Identify which cell holds the provided text, then report its [X, Y] central coordinate. 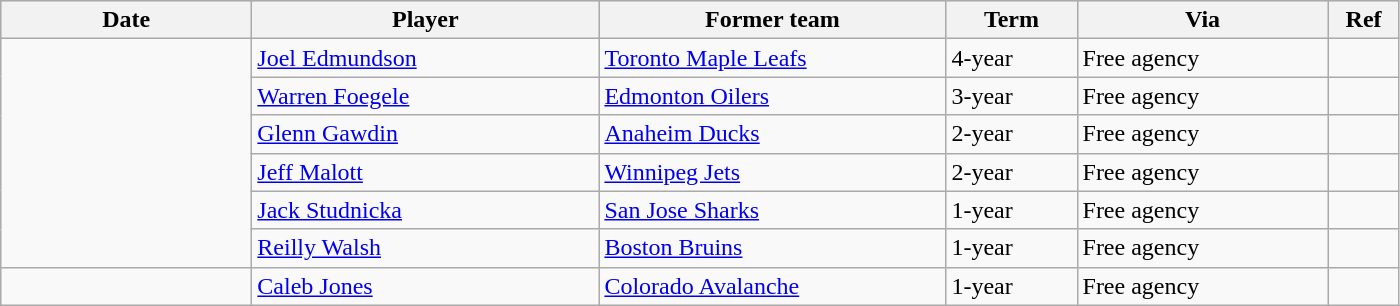
Jeff Malott [426, 172]
Winnipeg Jets [772, 172]
Player [426, 20]
3-year [1012, 96]
Edmonton Oilers [772, 96]
Caleb Jones [426, 286]
Via [1202, 20]
4-year [1012, 58]
Colorado Avalanche [772, 286]
San Jose Sharks [772, 210]
Warren Foegele [426, 96]
Boston Bruins [772, 248]
Jack Studnicka [426, 210]
Term [1012, 20]
Anaheim Ducks [772, 134]
Toronto Maple Leafs [772, 58]
Former team [772, 20]
Joel Edmundson [426, 58]
Ref [1364, 20]
Date [126, 20]
Reilly Walsh [426, 248]
Glenn Gawdin [426, 134]
